Scan for the cell matching the given text and deliver its [x, y] coordinate at center. 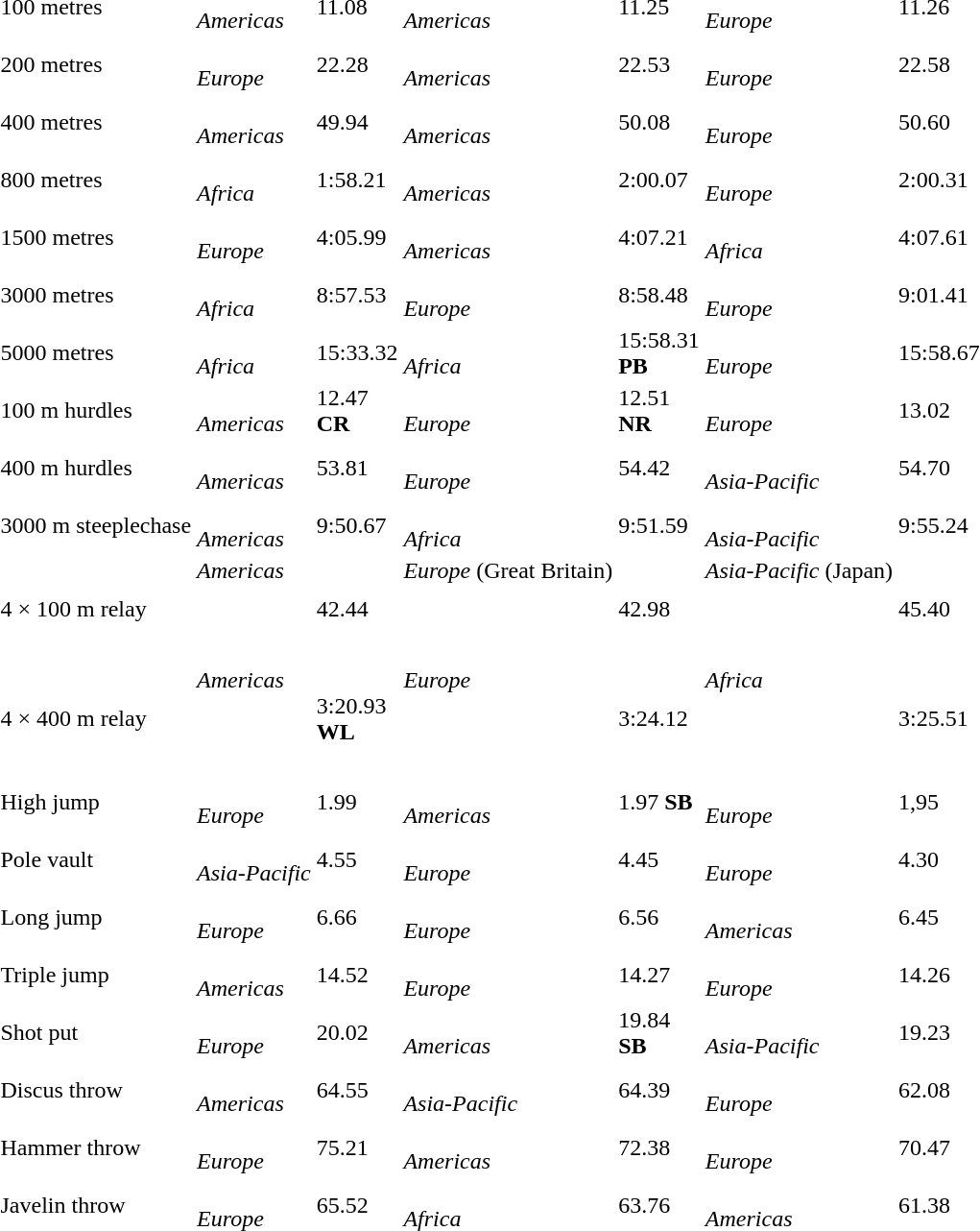
3:24.12 [659, 718]
4.55 [357, 860]
3:20.93WL [357, 718]
42.98 [659, 609]
14.52 [357, 976]
19.84SB [659, 1033]
53.81 [357, 469]
50.08 [659, 123]
8:57.53 [357, 296]
2:00.07 [659, 181]
64.39 [659, 1091]
20.02 [357, 1033]
12.51NR [659, 411]
Europe (Great Britain) [509, 609]
4.45 [659, 860]
12.47CR [357, 411]
54.42 [659, 469]
75.21 [357, 1148]
15:33.32 [357, 353]
Asia-Pacific (Japan) [799, 609]
9:51.59 [659, 526]
14.27 [659, 976]
22.53 [659, 65]
64.55 [357, 1091]
1.99 [357, 803]
4:07.21 [659, 238]
6.56 [659, 918]
4:05.99 [357, 238]
15:58.31PB [659, 353]
9:50.67 [357, 526]
6.66 [357, 918]
49.94 [357, 123]
42.44 [357, 609]
1.97 SB [659, 803]
22.28 [357, 65]
1:58.21 [357, 181]
8:58.48 [659, 296]
72.38 [659, 1148]
